Pinpoint the cell where the given text exists, returning its [x, y] midpoint coordinate. 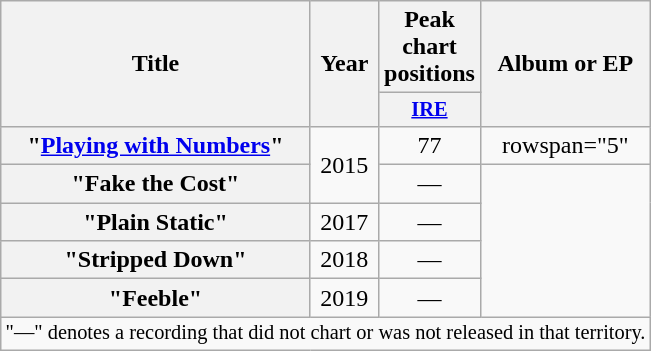
Title [156, 64]
2018 [344, 260]
"Feeble" [156, 298]
2015 [344, 164]
"Stripped Down" [156, 260]
2019 [344, 298]
"—" denotes a recording that did not chart or was not released in that territory. [326, 334]
"Plain Static" [156, 222]
Peak chart positions [430, 47]
Album or EP [565, 64]
Year [344, 64]
rowspan="5" [565, 145]
IRE [430, 110]
"Playing with Numbers" [156, 145]
77 [430, 145]
2017 [344, 222]
"Fake the Cost" [156, 184]
